From the cell containing the given text, extract its center point as (X, Y) coordinate. 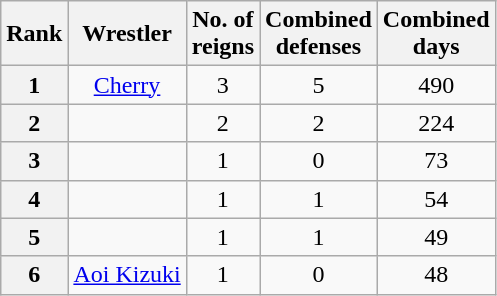
Cherry (127, 85)
54 (436, 199)
49 (436, 237)
Combineddays (436, 34)
No. ofreigns (222, 34)
73 (436, 161)
Aoi Kizuki (127, 275)
490 (436, 85)
Rank (34, 34)
Wrestler (127, 34)
4 (34, 199)
6 (34, 275)
Combineddefenses (319, 34)
48 (436, 275)
224 (436, 123)
